Return the (X, Y) coordinate for the center point of the cell that contains the specified text.  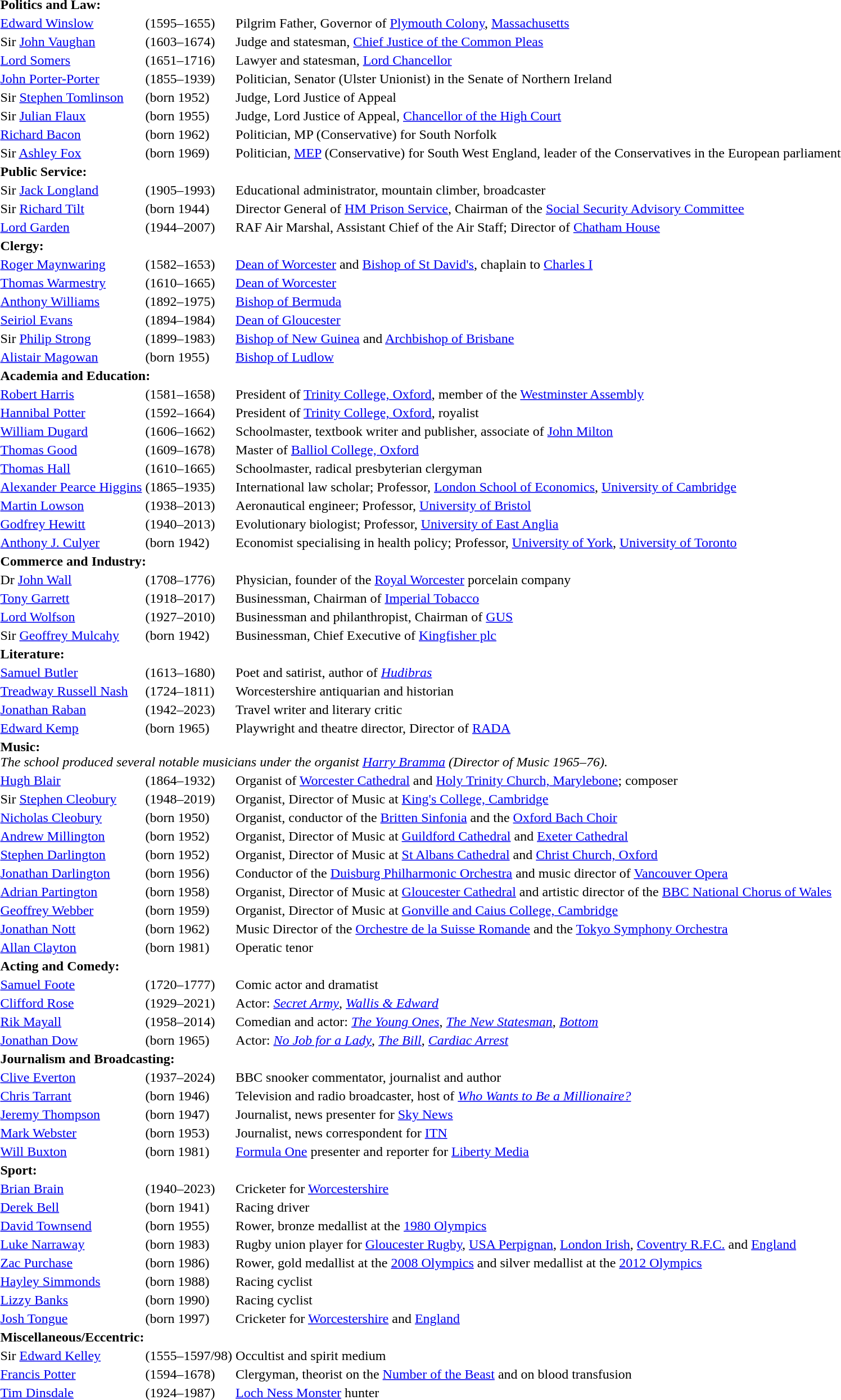
(born 1958) (189, 892)
(1942–2023) (189, 710)
(1606–1662) (189, 431)
(1864–1932) (189, 780)
(1958–2014) (189, 1022)
(1938–2013) (189, 505)
(born 1956) (189, 873)
(1865–1935) (189, 487)
(born 1959) (189, 910)
(born 1947) (189, 1114)
(1603–1674) (189, 42)
(born 1986) (189, 1263)
(1899–1983) (189, 338)
(1940–2013) (189, 524)
(1724–1811) (189, 691)
(born 1969) (189, 153)
(1595–1655) (189, 23)
(born 1950) (189, 818)
(born 1941) (189, 1207)
(1594–1678) (189, 1374)
(1651–1716) (189, 60)
(born 1953) (189, 1133)
(1581–1658) (189, 394)
(1582–1653) (189, 264)
(1894–1984) (189, 320)
(1609–1678) (189, 450)
(born 1990) (189, 1300)
(1720–1777) (189, 984)
(1948–2019) (189, 799)
(1927–2010) (189, 617)
(1940–2023) (189, 1189)
(1613–1680) (189, 672)
(born 1944) (189, 209)
(1892–1975) (189, 301)
(1555–1597/98) (189, 1356)
(born 1983) (189, 1244)
(1905–1993) (189, 190)
(born 1988) (189, 1281)
(1708–1776) (189, 580)
(1944–2007) (189, 227)
(1855–1939) (189, 79)
(1592–1664) (189, 413)
(born 1946) (189, 1096)
(born 1997) (189, 1318)
(1929–2021) (189, 1003)
(1918–2017) (189, 598)
(1937–2024) (189, 1077)
